Search for the cell housing the specified text and yield its [X, Y] center coordinate. 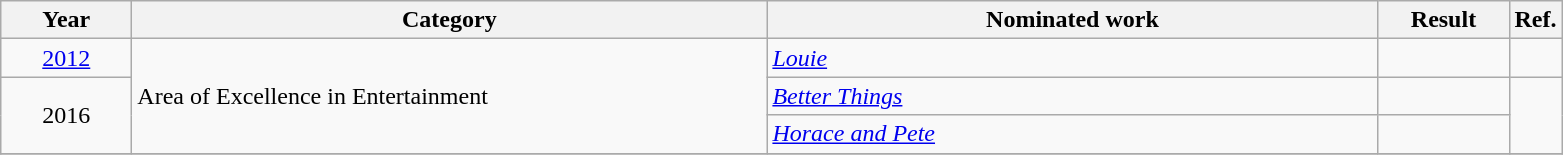
2016 [66, 115]
Ref. [1536, 20]
Category [450, 20]
Louie [1072, 58]
Horace and Pete [1072, 134]
Nominated work [1072, 20]
Better Things [1072, 96]
Result [1444, 20]
2012 [66, 58]
Area of Excellence in Entertainment [450, 96]
Year [66, 20]
